Locate the cell with the specified text and output its [x, y] center coordinate. 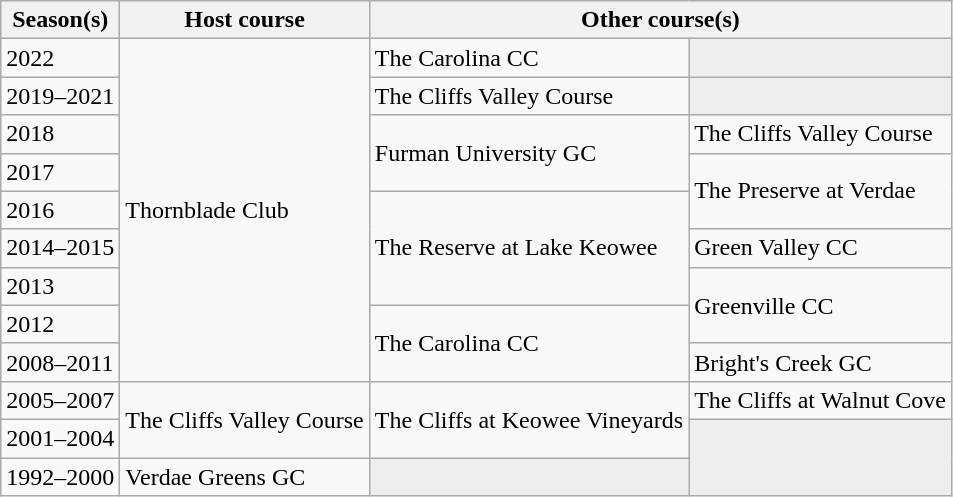
The Cliffs at Keowee Vineyards [528, 419]
2014–2015 [60, 248]
1992–2000 [60, 477]
Green Valley CC [820, 248]
The Reserve at Lake Keowee [528, 248]
The Preserve at Verdae [820, 191]
2013 [60, 286]
Thornblade Club [244, 210]
2022 [60, 58]
Furman University GC [528, 153]
Verdae Greens GC [244, 477]
2019–2021 [60, 96]
Greenville CC [820, 305]
2012 [60, 324]
2018 [60, 134]
Bright's Creek GC [820, 362]
2001–2004 [60, 438]
The Cliffs at Walnut Cove [820, 400]
2017 [60, 172]
Season(s) [60, 20]
Host course [244, 20]
2005–2007 [60, 400]
2008–2011 [60, 362]
2016 [60, 210]
Other course(s) [660, 20]
